From the cell containing the given text, extract its center point as (X, Y) coordinate. 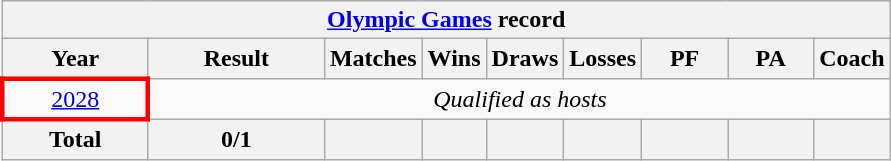
Result (236, 59)
Total (75, 139)
Wins (454, 59)
Draws (525, 59)
0/1 (236, 139)
Year (75, 59)
Olympic Games record (446, 20)
2028 (75, 98)
PA (771, 59)
PF (685, 59)
Coach (852, 59)
Matches (373, 59)
Losses (603, 59)
Qualified as hosts (519, 98)
